Return the (x, y) coordinate for the center point of the cell that contains the specified text.  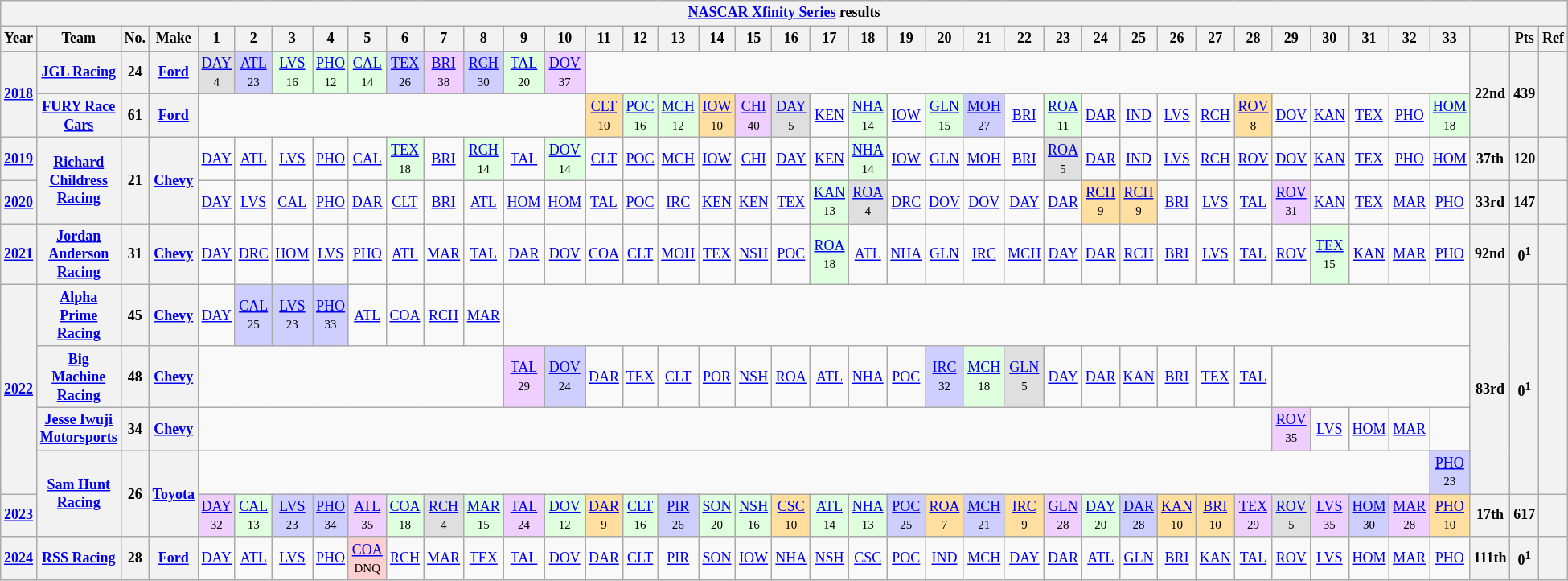
Pts (1525, 39)
DAY32 (216, 516)
CSC (868, 558)
83rd (1490, 389)
CLT16 (640, 516)
Big Machine Racing (79, 377)
DOV24 (564, 377)
10 (564, 39)
29 (1291, 39)
ROV5 (1291, 516)
8 (483, 39)
147 (1525, 202)
19 (906, 39)
MCH18 (984, 377)
CSC10 (791, 516)
SON (717, 558)
CHI40 (753, 116)
KAN10 (1177, 516)
Team (79, 39)
37th (1490, 159)
TAL29 (524, 377)
PHO23 (1451, 472)
ROV31 (1291, 202)
GLN28 (1063, 516)
GLN15 (945, 116)
ROA (791, 377)
ATL35 (367, 516)
4 (331, 39)
22nd (1490, 93)
33 (1451, 39)
5 (367, 39)
MCH12 (679, 116)
439 (1525, 93)
32 (1410, 39)
20 (945, 39)
TEX18 (405, 159)
MAR28 (1410, 516)
DOV37 (564, 72)
34 (135, 429)
MAR15 (483, 516)
IOW10 (717, 116)
NHA13 (868, 516)
Jesse Iwuji Motorsports (79, 429)
ROA4 (868, 202)
2021 (19, 254)
2 (253, 39)
11 (605, 39)
ROA5 (1063, 159)
TEX15 (1329, 254)
TAL20 (524, 72)
12 (640, 39)
BRI38 (444, 72)
TAL24 (524, 516)
18 (868, 39)
SON20 (717, 516)
45 (135, 315)
TEX26 (405, 72)
GLN5 (1024, 377)
617 (1525, 516)
120 (1525, 159)
Make (174, 39)
2023 (19, 516)
17th (1490, 516)
DAY5 (791, 116)
KAN13 (830, 202)
14 (717, 39)
ATL23 (253, 72)
LVS16 (293, 72)
DAY20 (1100, 516)
JGL Racing (79, 72)
CLT10 (605, 116)
Toyota (174, 494)
MCH21 (984, 516)
1 (216, 39)
PIR26 (679, 516)
2020 (19, 202)
2024 (19, 558)
DOV14 (564, 159)
No. (135, 39)
POC16 (640, 116)
NSH16 (753, 516)
Ref (1554, 39)
POR (717, 377)
HOM18 (1451, 116)
23 (1063, 39)
61 (135, 116)
2018 (19, 93)
111th (1490, 558)
PHO33 (331, 315)
Jordan Anderson Racing (79, 254)
7 (444, 39)
Richard Childress Racing (79, 180)
2022 (19, 389)
ROA7 (945, 516)
ROA11 (1063, 116)
PHO10 (1451, 516)
IRC9 (1024, 516)
17 (830, 39)
RSS Racing (79, 558)
27 (1215, 39)
BRI10 (1215, 516)
HOM30 (1369, 516)
IRC32 (945, 377)
22 (1024, 39)
Year (19, 39)
RCH14 (483, 159)
DAR28 (1139, 516)
FURY Race Cars (79, 116)
Sam Hunt Racing (79, 494)
COADNQ (367, 558)
CHI (753, 159)
3 (293, 39)
13 (679, 39)
DAY4 (216, 72)
Alpha Prime Racing (79, 315)
PIR (679, 558)
CAL14 (367, 72)
DAR9 (605, 516)
RCH30 (483, 72)
15 (753, 39)
COA18 (405, 516)
CAL25 (253, 315)
48 (135, 377)
30 (1329, 39)
16 (791, 39)
MOH27 (984, 116)
POC25 (906, 516)
CAL13 (253, 516)
2019 (19, 159)
PHO12 (331, 72)
DOV12 (564, 516)
ROA18 (830, 254)
25 (1139, 39)
RCH4 (444, 516)
LVS35 (1329, 516)
ROV35 (1291, 429)
TEX29 (1253, 516)
ATL14 (830, 516)
NASCAR Xfinity Series results (785, 13)
ROV8 (1253, 116)
PHO34 (331, 516)
33rd (1490, 202)
6 (405, 39)
92nd (1490, 254)
9 (524, 39)
